Return [X, Y] of the center of cell containing provided text 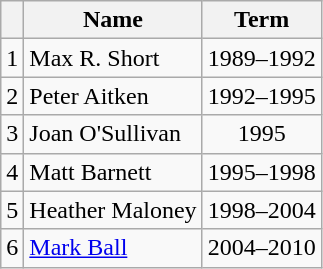
Max R. Short [113, 58]
Mark Ball [113, 248]
6 [12, 248]
1992–1995 [262, 96]
1995 [262, 134]
1995–1998 [262, 172]
Matt Barnett [113, 172]
4 [12, 172]
2 [12, 96]
1 [12, 58]
5 [12, 210]
Peter Aitken [113, 96]
3 [12, 134]
1998–2004 [262, 210]
Name [113, 20]
Heather Maloney [113, 210]
2004–2010 [262, 248]
Term [262, 20]
Joan O'Sullivan [113, 134]
1989–1992 [262, 58]
